Pinpoint the cell where the given text exists, returning its (x, y) midpoint coordinate. 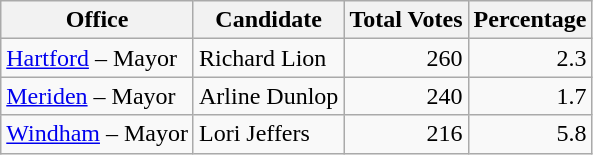
Arline Dunlop (268, 96)
Windham – Mayor (98, 134)
Richard Lion (268, 58)
1.7 (530, 96)
5.8 (530, 134)
Meriden – Mayor (98, 96)
Hartford – Mayor (98, 58)
Percentage (530, 20)
260 (406, 58)
Office (98, 20)
216 (406, 134)
2.3 (530, 58)
240 (406, 96)
Lori Jeffers (268, 134)
Total Votes (406, 20)
Candidate (268, 20)
